Determine the (x, y) coordinate at the center of the cell enclosing the given text.  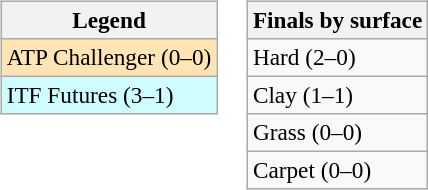
Legend (108, 20)
Finals by surface (337, 20)
ATP Challenger (0–0) (108, 57)
Clay (1–1) (337, 95)
Hard (2–0) (337, 57)
Carpet (0–0) (337, 171)
ITF Futures (3–1) (108, 95)
Grass (0–0) (337, 133)
